Extract the (X, Y) coordinate from the center of the cell holding the provided text.  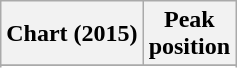
Chart (2015) (72, 34)
Peakposition (189, 34)
